Scan for the cell matching the given text and deliver its [X, Y] coordinate at center. 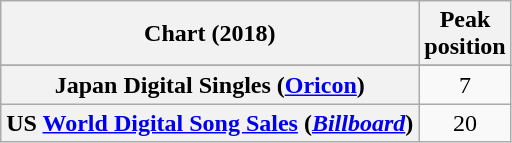
Japan Digital Singles (Oricon) [210, 85]
Chart (2018) [210, 34]
Peakposition [465, 34]
20 [465, 123]
US World Digital Song Sales (Billboard) [210, 123]
7 [465, 85]
